Determine the [X, Y] coordinate at the center of the cell enclosing the given text.  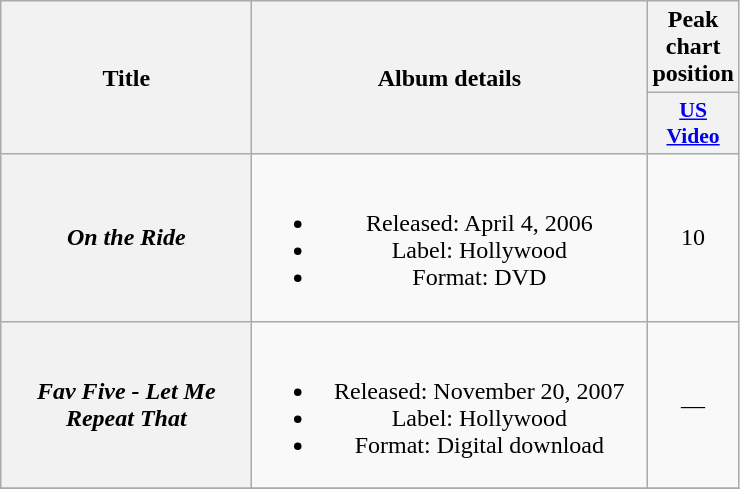
Fav Five - Let Me Repeat That [126, 404]
Released: November 20, 2007Label: HollywoodFormat: Digital download [450, 404]
On the Ride [126, 238]
— [693, 404]
US Video [693, 124]
Title [126, 78]
Peak chart position [693, 47]
Released: April 4, 2006Label: HollywoodFormat: DVD [450, 238]
Album details [450, 78]
10 [693, 238]
